Detect which cell encompasses the target text, then output its [X, Y] center coordinate. 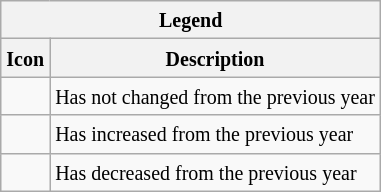
Has decreased from the previous year [216, 172]
Has increased from the previous year [216, 134]
Has not changed from the previous year [216, 96]
Icon [26, 58]
Description [216, 58]
Legend [191, 20]
